Search for the cell housing the specified text and yield its (X, Y) center coordinate. 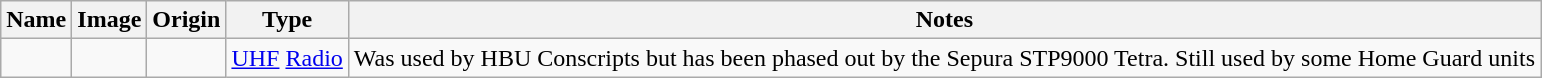
Was used by HBU Conscripts but has been phased out by the Sepura STP9000 Tetra. Still used by some Home Guard units (944, 58)
UHF Radio (287, 58)
Name (36, 20)
Type (287, 20)
Origin (186, 20)
Image (110, 20)
Notes (944, 20)
